From the cell containing the given text, extract its center point as [x, y] coordinate. 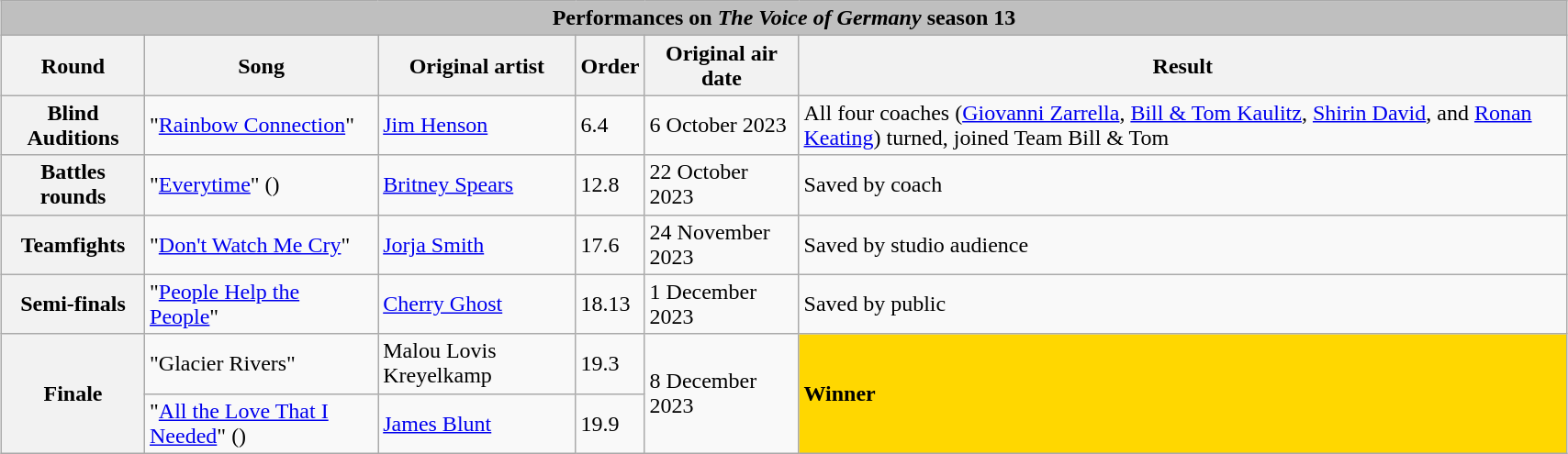
19.3 [610, 363]
8 December 2023 [722, 393]
Malou Lovis Kreyelkamp [477, 363]
12.8 [610, 185]
"All the Love That I Needed" () [262, 424]
Finale [73, 393]
24 November 2023 [722, 244]
17.6 [610, 244]
"Don't Watch Me Cry" [262, 244]
Jim Henson [477, 125]
Original artist [477, 66]
Saved by coach [1182, 185]
Performances on The Voice of Germany season 13 [784, 18]
"Rainbow Connection" [262, 125]
Battles rounds [73, 185]
Song [262, 66]
"People Help the People" [262, 305]
Saved by public [1182, 305]
Cherry Ghost [477, 305]
James Blunt [477, 424]
Blind Auditions [73, 125]
Order [610, 66]
Teamfights [73, 244]
All four coaches (Giovanni Zarrella, Bill & Tom Kaulitz, Shirin David, and Ronan Keating) turned, joined Team Bill & Tom [1182, 125]
"Everytime" () [262, 185]
Jorja Smith [477, 244]
19.9 [610, 424]
Round [73, 66]
Saved by studio audience [1182, 244]
Result [1182, 66]
18.13 [610, 305]
22 October 2023 [722, 185]
Original air date [722, 66]
6 October 2023 [722, 125]
Britney Spears [477, 185]
Semi-finals [73, 305]
Winner [1182, 393]
1 December 2023 [722, 305]
6.4 [610, 125]
"Glacier Rivers" [262, 363]
